Capture the cell that displays the provided text and extract its [X, Y] central coordinate. 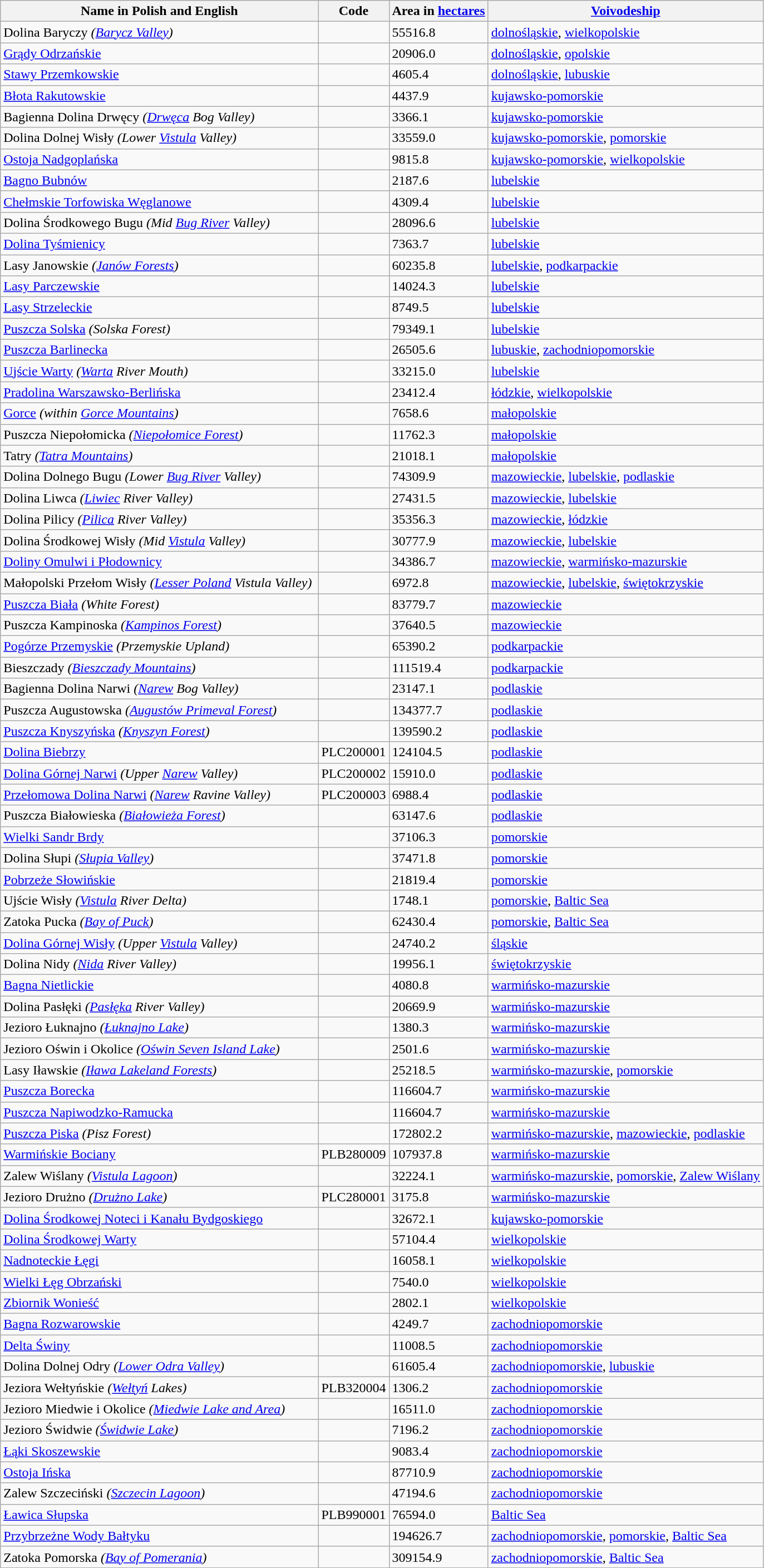
9815.8 [438, 159]
warmińsko-mazurskie, mazowieckie, podlaskie [625, 1133]
61605.4 [438, 1367]
mazowieckie, warmińsko-mazurskie [625, 561]
28096.6 [438, 223]
Puszcza Białowieska (Białowieża Forest) [159, 816]
Dolina Dolnej Odry (Lower Odra Valley) [159, 1367]
21018.1 [438, 456]
37106.3 [438, 837]
Jezioro Miedwie i Okolice (Miedwie Lake and Area) [159, 1409]
57104.4 [438, 1239]
Lasy Iławskie (Iława Lakeland Forests) [159, 1070]
15910.0 [438, 773]
PLC200002 [354, 773]
27431.5 [438, 498]
20906.0 [438, 53]
mazowieckie, łódzkie [625, 519]
11762.3 [438, 435]
Grądy Odrzańskie [159, 53]
Bagna Nietlickie [159, 985]
Ławica Słupska [159, 1515]
1380.3 [438, 1028]
Dolina Dolnej Wisły (Lower Vistula Valley) [159, 138]
Jezioro Drużno (Drużno Lake) [159, 1197]
33559.0 [438, 138]
111519.4 [438, 668]
9083.4 [438, 1451]
Baltic Sea [625, 1515]
4605.4 [438, 75]
Łąki Skoszewskie [159, 1451]
mazowieckie, lubelskie, podlaskie [625, 477]
Puszcza Piska (Pisz Forest) [159, 1133]
Ostoja Ińska [159, 1472]
Dolina Środkowego Bugu (Mid Bug River Valley) [159, 223]
Zalew Szczeciński (Szczecin Lagoon) [159, 1493]
zachodniopomorskie, Baltic Sea [625, 1557]
83779.7 [438, 604]
Dolina Środkowej Wisły (Mid Vistula Valley) [159, 540]
Pradolina Warszawsko-Berlińska [159, 392]
Jeziora Wełtyńskie (Wełtyń Lakes) [159, 1388]
37471.8 [438, 858]
Dolina Nidy (Nida River Valley) [159, 964]
62430.4 [438, 921]
Błota Rakutowskie [159, 96]
PLC200003 [354, 795]
Dolina Środkowej Noteci i Kanału Bydgoskiego [159, 1218]
37640.5 [438, 625]
Wielki Łęg Obrzański [159, 1281]
7363.7 [438, 244]
PLB990001 [354, 1515]
Puszcza Augustowska (Augustów Primeval Forest) [159, 710]
Doliny Omulwi i Płodownicy [159, 561]
79349.1 [438, 329]
Puszcza Knyszyńska (Knyszyn Forest) [159, 731]
172802.2 [438, 1133]
30777.9 [438, 540]
Przybrzeżne Wody Bałtyku [159, 1536]
zachodniopomorskie, pomorskie, Baltic Sea [625, 1536]
Dolina Dolnego Bugu (Lower Bug River Valley) [159, 477]
34386.7 [438, 561]
Lasy Parczewskie [159, 287]
świętokrzyskie [625, 964]
Gorce (within Gorce Mountains) [159, 413]
32224.1 [438, 1176]
74309.9 [438, 477]
Zbiornik Wonieść [159, 1303]
Dolina Górnej Narwi (Upper Narew Valley) [159, 773]
3366.1 [438, 117]
194626.7 [438, 1536]
76594.0 [438, 1515]
Ostoja Nadgoplańska [159, 159]
107937.8 [438, 1155]
7540.0 [438, 1281]
Bagno Bubnów [159, 180]
55516.8 [438, 32]
Dolina Baryczy (Barycz Valley) [159, 32]
23412.4 [438, 392]
33215.0 [438, 371]
PLC280001 [354, 1197]
Code [354, 11]
Zatoka Pomorska (Bay of Pomerania) [159, 1557]
1748.1 [438, 900]
lubelskie, podkarpackie [625, 265]
60235.8 [438, 265]
2187.6 [438, 180]
lubuskie, zachodniopomorskie [625, 350]
Puszcza Barlinecka [159, 350]
3175.8 [438, 1197]
Tatry (Tatra Mountains) [159, 456]
Bieszczady (Bieszczady Mountains) [159, 668]
309154.9 [438, 1557]
4249.7 [438, 1324]
Warmińskie Bociany [159, 1155]
Puszcza Biała (White Forest) [159, 604]
Ujście Warty (Warta River Mouth) [159, 371]
Dolina Środkowej Warty [159, 1239]
PLC200001 [354, 752]
8749.5 [438, 308]
65390.2 [438, 647]
Przełomowa Dolina Narwi (Narew Ravine Valley) [159, 795]
Puszcza Kampinoska (Kampinos Forest) [159, 625]
14024.3 [438, 287]
Stawy Przemkowskie [159, 75]
Zatoka Pucka (Bay of Puck) [159, 921]
35356.3 [438, 519]
warmińsko-mazurskie, pomorskie [625, 1070]
Zalew Wiślany (Vistula Lagoon) [159, 1176]
Jezioro Oświn i Okolice (Oświn Seven Island Lake) [159, 1049]
dolnośląskie, lubuskie [625, 75]
PLB280009 [354, 1155]
kujawsko-pomorskie, pomorskie [625, 138]
dolnośląskie, opolskie [625, 53]
Małopolski Przełom Wisły (Lesser Poland Vistula Valley) [159, 583]
Dolina Liwca (Liwiec River Valley) [159, 498]
7196.2 [438, 1430]
kujawsko-pomorskie, wielkopolskie [625, 159]
Ujście Wisły (Vistula River Delta) [159, 900]
PLB320004 [354, 1388]
Pobrzeże Słowińskie [159, 879]
4080.8 [438, 985]
6988.4 [438, 795]
24740.2 [438, 943]
Nadnoteckie Łęgi [159, 1260]
dolnośląskie, wielkopolskie [625, 32]
Dolina Górnej Wisły (Upper Vistula Valley) [159, 943]
134377.7 [438, 710]
Dolina Pasłęki (Pasłęka River Valley) [159, 1007]
Puszcza Napiwodzko-Ramucka [159, 1112]
Bagna Rozwarowskie [159, 1324]
2501.6 [438, 1049]
Name in Polish and English [159, 11]
Puszcza Niepołomicka (Niepołomice Forest) [159, 435]
łódzkie, wielkopolskie [625, 392]
32672.1 [438, 1218]
warmińsko-mazurskie, pomorskie, Zalew Wiślany [625, 1176]
Dolina Słupi (Słupia Valley) [159, 858]
Bagienna Dolina Narwi (Narew Bog Valley) [159, 689]
śląskie [625, 943]
6972.8 [438, 583]
23147.1 [438, 689]
87710.9 [438, 1472]
16511.0 [438, 1409]
16058.1 [438, 1260]
Area in hectares [438, 11]
11008.5 [438, 1345]
Lasy Strzeleckie [159, 308]
2802.1 [438, 1303]
63147.6 [438, 816]
25218.5 [438, 1070]
7658.6 [438, 413]
mazowieckie, lubelskie, świętokrzyskie [625, 583]
Lasy Janowskie (Janów Forests) [159, 265]
26505.6 [438, 350]
Jezioro Łuknajno (Łuknajno Lake) [159, 1028]
zachodniopomorskie, lubuskie [625, 1367]
Voivodeship [625, 11]
Pogórze Przemyskie (Przemyskie Upland) [159, 647]
4309.4 [438, 201]
20669.9 [438, 1007]
Dolina Biebrzy [159, 752]
Puszcza Solska (Solska Forest) [159, 329]
19956.1 [438, 964]
124104.5 [438, 752]
Wielki Sandr Brdy [159, 837]
Bagienna Dolina Drwęcy (Drwęca Bog Valley) [159, 117]
Jezioro Świdwie (Świdwie Lake) [159, 1430]
47194.6 [438, 1493]
4437.9 [438, 96]
Chełmskie Torfowiska Węglanowe [159, 201]
Dolina Tyśmienicy [159, 244]
21819.4 [438, 879]
Puszcza Borecka [159, 1091]
139590.2 [438, 731]
Dolina Pilicy (Pilica River Valley) [159, 519]
1306.2 [438, 1388]
Delta Świny [159, 1345]
